Detect which cell encompasses the target text, then output its (x, y) center coordinate. 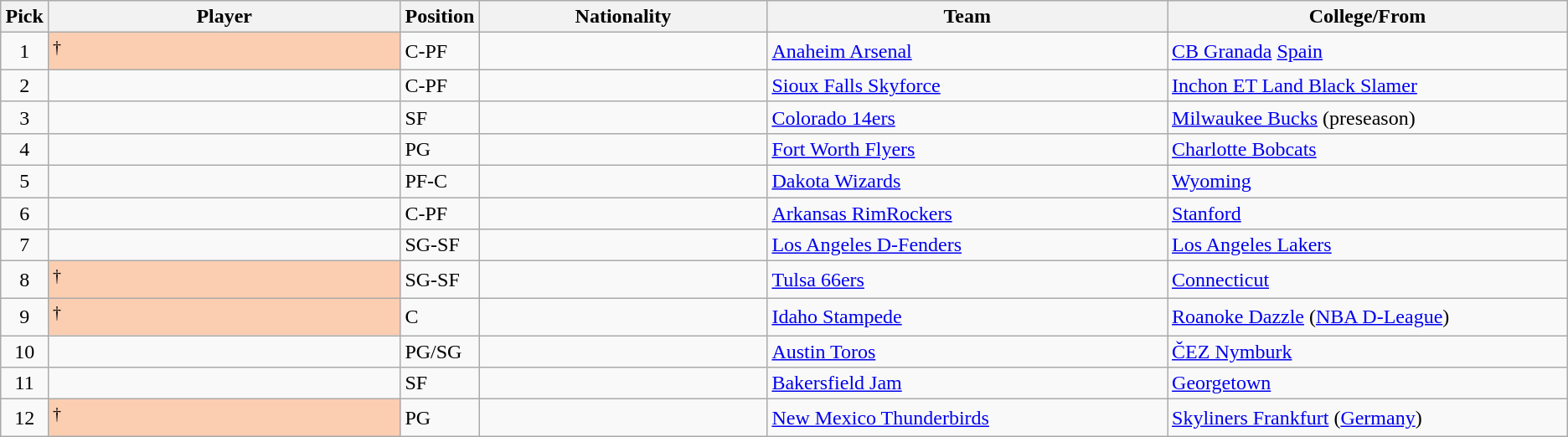
Los Angeles D-Fenders (967, 245)
12 (25, 419)
5 (25, 182)
PG/SG (440, 352)
Skyliners Frankfurt (Germany) (1368, 419)
Pick (25, 17)
Idaho Stampede (967, 316)
New Mexico Thunderbirds (967, 419)
8 (25, 280)
Austin Toros (967, 352)
7 (25, 245)
Colorado 14ers (967, 117)
11 (25, 383)
Anaheim Arsenal (967, 52)
Position (440, 17)
4 (25, 149)
C (440, 316)
CB Granada Spain (1368, 52)
Stanford (1368, 213)
2 (25, 85)
Arkansas RimRockers (967, 213)
Tulsa 66ers (967, 280)
Dakota Wizards (967, 182)
ČEZ Nymburk (1368, 352)
College/From (1368, 17)
Fort Worth Flyers (967, 149)
Sioux Falls Skyforce (967, 85)
Milwaukee Bucks (preseason) (1368, 117)
Connecticut (1368, 280)
1 (25, 52)
9 (25, 316)
6 (25, 213)
PF-C (440, 182)
Team (967, 17)
Nationality (623, 17)
Inchon ET Land Black Slamer (1368, 85)
Player (224, 17)
Los Angeles Lakers (1368, 245)
Roanoke Dazzle (NBA D-League) (1368, 316)
10 (25, 352)
Bakersfield Jam (967, 383)
3 (25, 117)
Wyoming (1368, 182)
Georgetown (1368, 383)
Charlotte Bobcats (1368, 149)
